For the text-containing cell, return its midpoint in [x, y] coordinate format. 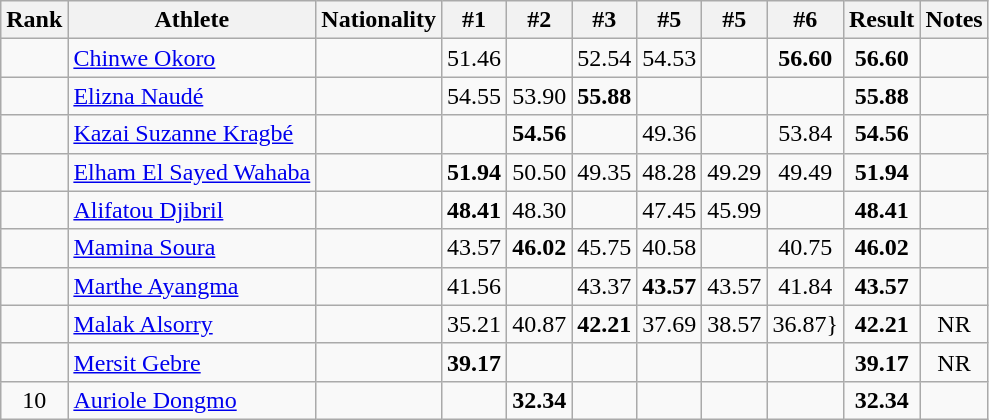
#6 [806, 20]
50.50 [540, 172]
43.37 [604, 286]
Mersit Gebre [192, 362]
53.90 [540, 96]
Elham El Sayed Wahaba [192, 172]
Marthe Ayangma [192, 286]
49.49 [806, 172]
Elizna Naudé [192, 96]
Kazai Suzanne Kragbé [192, 134]
48.28 [670, 172]
41.56 [474, 286]
47.45 [670, 210]
Notes [954, 20]
54.53 [670, 58]
Malak Alsorry [192, 324]
#3 [604, 20]
38.57 [734, 324]
40.58 [670, 248]
Athlete [192, 20]
49.29 [734, 172]
Result [881, 20]
40.75 [806, 248]
Mamina Soura [192, 248]
41.84 [806, 286]
36.87} [806, 324]
Chinwe Okoro [192, 58]
Nationality [379, 20]
#2 [540, 20]
49.35 [604, 172]
49.36 [670, 134]
53.84 [806, 134]
45.99 [734, 210]
Alifatou Djibril [192, 210]
51.46 [474, 58]
#1 [474, 20]
54.55 [474, 96]
Auriole Dongmo [192, 400]
Rank [34, 20]
45.75 [604, 248]
52.54 [604, 58]
40.87 [540, 324]
10 [34, 400]
48.30 [540, 210]
37.69 [670, 324]
35.21 [474, 324]
